Detect which cell encompasses the target text, then output its (x, y) center coordinate. 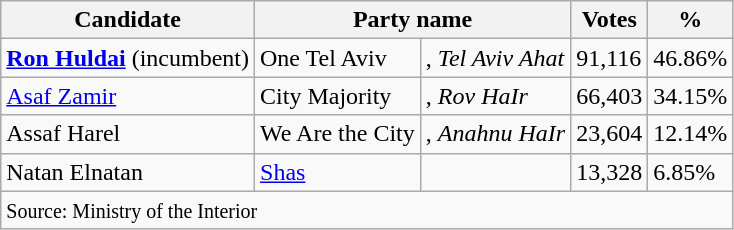
Assaf Harel (128, 134)
13,328 (610, 172)
91,116 (610, 58)
Votes (610, 20)
6.85% (690, 172)
Asaf Zamir (128, 96)
Natan Elnatan (128, 172)
46.86% (690, 58)
Candidate (128, 20)
, Tel Aviv Ahat (495, 58)
, Rov HaIr (495, 96)
23,604 (610, 134)
Source: Ministry of the Interior (367, 210)
City Majority (338, 96)
34.15% (690, 96)
12.14% (690, 134)
Party name (413, 20)
66,403 (610, 96)
Ron Huldai (incumbent) (128, 58)
Shas (338, 172)
, Anahnu HaIr (495, 134)
We Are the City (338, 134)
% (690, 20)
One Tel Aviv (338, 58)
